Scan for the cell matching the given text and deliver its (x, y) coordinate at center. 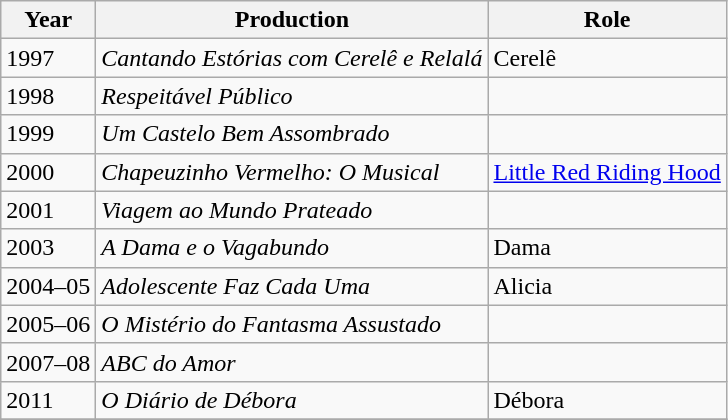
2011 (48, 400)
O Diário de Débora (292, 400)
Adolescente Faz Cada Uma (292, 286)
Role (607, 20)
O Mistério do Fantasma Assustado (292, 324)
2003 (48, 248)
Viagem ao Mundo Prateado (292, 210)
2004–05 (48, 286)
A Dama e o Vagabundo (292, 248)
2000 (48, 172)
Respeitável Público (292, 96)
1998 (48, 96)
2001 (48, 210)
1997 (48, 58)
1999 (48, 134)
Cantando Estórias com Cerelê e Relalá (292, 58)
ABC do Amor (292, 362)
2007–08 (48, 362)
Chapeuzinho Vermelho: O Musical (292, 172)
Um Castelo Bem Assombrado (292, 134)
Débora (607, 400)
Alicia (607, 286)
Year (48, 20)
Production (292, 20)
Little Red Riding Hood (607, 172)
Dama (607, 248)
2005–06 (48, 324)
Cerelê (607, 58)
